Identify which cell holds the provided text, then report its (X, Y) central coordinate. 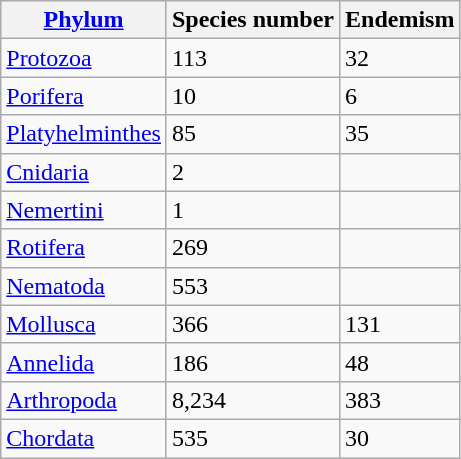
553 (252, 286)
366 (252, 324)
32 (400, 58)
535 (252, 438)
Phylum (84, 20)
85 (252, 134)
Annelida (84, 362)
113 (252, 58)
35 (400, 134)
Nematoda (84, 286)
Protozoa (84, 58)
1 (252, 210)
Mollusca (84, 324)
269 (252, 248)
131 (400, 324)
48 (400, 362)
Arthropoda (84, 400)
Species number (252, 20)
Platyhelminthes (84, 134)
Nemertini (84, 210)
2 (252, 172)
30 (400, 438)
Rotifera (84, 248)
Endemism (400, 20)
Porifera (84, 96)
Chordata (84, 438)
10 (252, 96)
8,234 (252, 400)
383 (400, 400)
6 (400, 96)
Cnidaria (84, 172)
186 (252, 362)
